Provide the (x, y) coordinate of the cell's center where the given text is located.  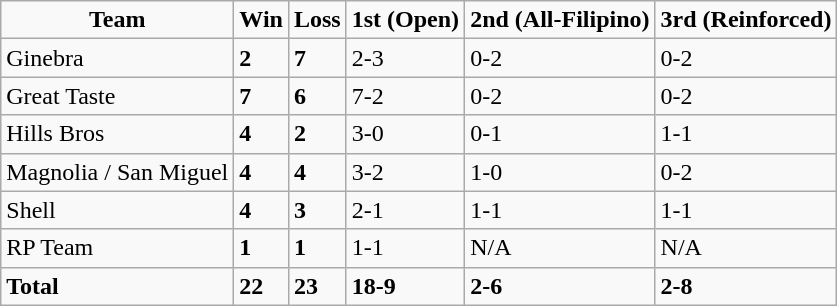
1st (Open) (405, 20)
Shell (118, 210)
2-8 (746, 286)
Loss (317, 20)
3-2 (405, 172)
0-1 (560, 134)
RP Team (118, 248)
6 (317, 96)
Hills Bros (118, 134)
3-0 (405, 134)
Total (118, 286)
1-0 (560, 172)
3 (317, 210)
Ginebra (118, 58)
Team (118, 20)
3rd (Reinforced) (746, 20)
18-9 (405, 286)
Magnolia / San Miguel (118, 172)
Great Taste (118, 96)
Win (262, 20)
2-3 (405, 58)
2-1 (405, 210)
23 (317, 286)
2nd (All-Filipino) (560, 20)
2-6 (560, 286)
7-2 (405, 96)
22 (262, 286)
